Return (X, Y) of the center of cell containing provided text 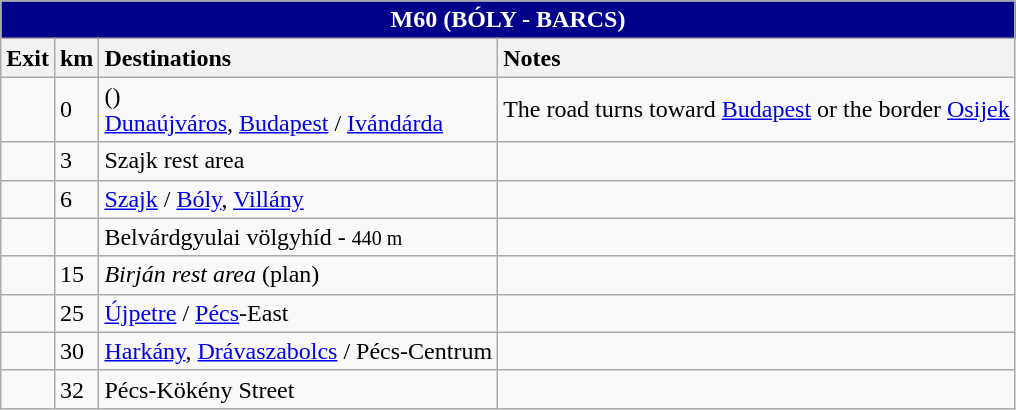
Belvárdgyulai völgyhíd - 440 m (298, 237)
0 (76, 110)
Birján rest area (plan) (298, 275)
km (76, 58)
25 (76, 313)
3 (76, 161)
Szajk / Bóly, Villány (298, 199)
M60 (BÓLY - BARCS) (508, 20)
15 (76, 275)
Notes (757, 58)
The road turns toward Budapest or the border Osijek (757, 110)
Exit (28, 58)
32 (76, 389)
()Dunaújváros, Budapest / Ivándárda (298, 110)
Pécs-Kökény Street (298, 389)
30 (76, 351)
Szajk rest area (298, 161)
Destinations (298, 58)
Újpetre / Pécs-East (298, 313)
Harkány, Drávaszabolcs / Pécs-Centrum (298, 351)
6 (76, 199)
